Extract the (X, Y) coordinate from the center of the cell holding the provided text.  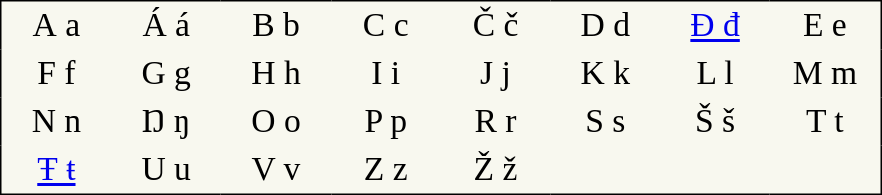
Á á (166, 26)
T t (826, 122)
Ŋ ŋ (166, 122)
E e (826, 26)
А а (56, 26)
Š š (715, 122)
P p (386, 122)
R r (496, 122)
U u (166, 170)
B b (276, 26)
Ž ž (496, 170)
L l (715, 74)
N n (56, 122)
H h (276, 74)
J j (496, 74)
Đ đ (715, 26)
O o (276, 122)
G g (166, 74)
M m (826, 74)
K k (605, 74)
Z z (386, 170)
I i (386, 74)
Č č (496, 26)
S s (605, 122)
C c (386, 26)
D d (605, 26)
Ŧ ŧ (56, 170)
F f (56, 74)
V v (276, 170)
